Extract the (x, y) coordinate from the center of the cell holding the provided text.  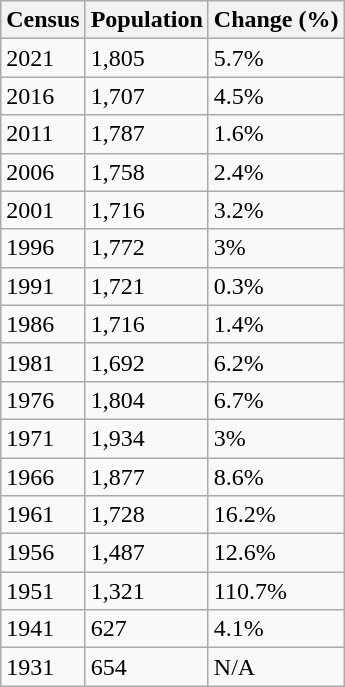
1,758 (146, 172)
110.7% (276, 591)
1976 (43, 400)
1.6% (276, 134)
6.7% (276, 400)
5.7% (276, 58)
8.6% (276, 477)
4.5% (276, 96)
1,728 (146, 515)
1941 (43, 629)
1,804 (146, 400)
1991 (43, 286)
2016 (43, 96)
16.2% (276, 515)
1,487 (146, 553)
Change (%) (276, 20)
2001 (43, 210)
1981 (43, 362)
1,877 (146, 477)
1961 (43, 515)
0.3% (276, 286)
2.4% (276, 172)
627 (146, 629)
3.2% (276, 210)
6.2% (276, 362)
2006 (43, 172)
1966 (43, 477)
4.1% (276, 629)
1,934 (146, 438)
1,721 (146, 286)
2011 (43, 134)
1951 (43, 591)
Census (43, 20)
1,787 (146, 134)
1971 (43, 438)
1986 (43, 324)
2021 (43, 58)
1,707 (146, 96)
1,321 (146, 591)
12.6% (276, 553)
N/A (276, 667)
1931 (43, 667)
654 (146, 667)
1956 (43, 553)
1996 (43, 248)
1,692 (146, 362)
1,805 (146, 58)
1,772 (146, 248)
Population (146, 20)
1.4% (276, 324)
